Scan for the cell matching the given text and deliver its (x, y) coordinate at center. 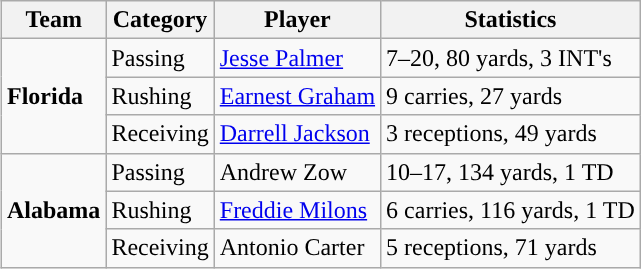
Category (160, 20)
9 carries, 27 yards (511, 96)
Jesse Palmer (297, 58)
Florida (53, 96)
Team (53, 20)
7–20, 80 yards, 3 INT's (511, 58)
Alabama (53, 210)
Andrew Zow (297, 172)
6 carries, 116 yards, 1 TD (511, 210)
Earnest Graham (297, 96)
Freddie Milons (297, 210)
Antonio Carter (297, 248)
Darrell Jackson (297, 134)
3 receptions, 49 yards (511, 134)
Player (297, 20)
5 receptions, 71 yards (511, 248)
10–17, 134 yards, 1 TD (511, 172)
Statistics (511, 20)
